Capture the cell that displays the provided text and extract its (x, y) central coordinate. 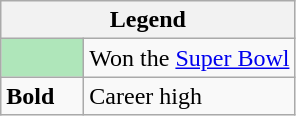
Bold (42, 96)
Won the Super Bowl (190, 58)
Legend (148, 20)
Career high (190, 96)
